From the cell containing the given text, extract its center point as (x, y) coordinate. 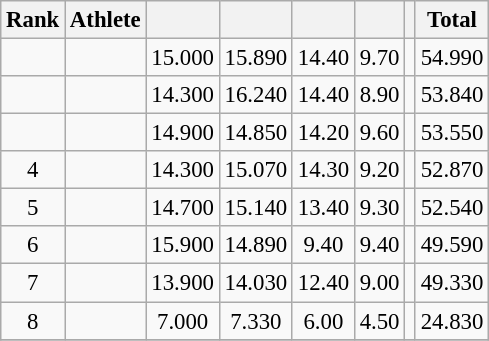
7.000 (182, 321)
Rank (33, 20)
15.140 (256, 208)
6 (33, 245)
14.890 (256, 245)
24.830 (452, 321)
53.550 (452, 133)
15.890 (256, 58)
15.000 (182, 58)
49.330 (452, 283)
9.20 (379, 170)
14.30 (323, 170)
13.900 (182, 283)
9.30 (379, 208)
52.870 (452, 170)
14.700 (182, 208)
16.240 (256, 95)
54.990 (452, 58)
Athlete (106, 20)
9.70 (379, 58)
7 (33, 283)
15.900 (182, 245)
7.330 (256, 321)
9.00 (379, 283)
4.50 (379, 321)
13.40 (323, 208)
12.40 (323, 283)
Total (452, 20)
4 (33, 170)
6.00 (323, 321)
52.540 (452, 208)
8.90 (379, 95)
14.900 (182, 133)
15.070 (256, 170)
49.590 (452, 245)
5 (33, 208)
8 (33, 321)
14.850 (256, 133)
53.840 (452, 95)
14.20 (323, 133)
9.60 (379, 133)
14.030 (256, 283)
